Return the (X, Y) coordinate for the center point of the cell that contains the specified text.  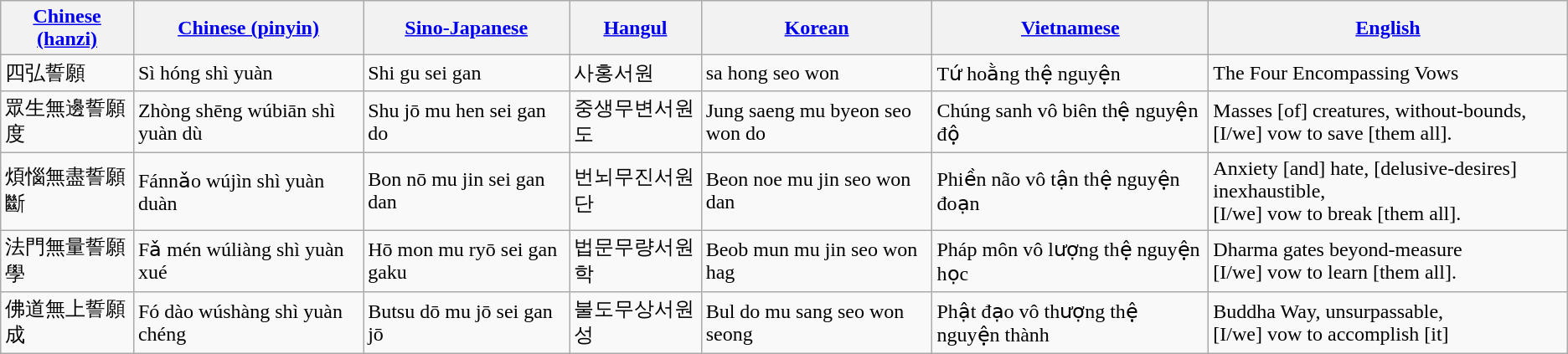
Korean (817, 28)
사홍서원 (635, 74)
Zhòng shēng wúbiān shì yuàn dù (248, 121)
Hangul (635, 28)
Beon noe mu jin seo won dan (817, 191)
Sì hóng shì yuàn (248, 74)
Phật đạo vô thượng thệ nguyện thành (1070, 323)
Hō mon mu ryō sei gan gaku (467, 260)
Chinese (hanzi) (67, 28)
法門無量誓願學 (67, 260)
佛道無上誓願成 (67, 323)
법문무량서원학 (635, 260)
Bon nō mu jin sei gan dan (467, 191)
眾生無邊誓願度 (67, 121)
Beob mun mu jin seo won hag (817, 260)
Bul do mu sang seo won seong (817, 323)
Chinese (pinyin) (248, 28)
Vietnamese (1070, 28)
sa hong seo won (817, 74)
불도무상서원성 (635, 323)
Fó dào wúshàng shì yuàn chéng (248, 323)
Phiền não vô tận thệ nguyện đoạn (1070, 191)
Masses [of] creatures, without-bounds,[I/we] vow to save [them all]. (1388, 121)
중생무변서원도 (635, 121)
Shi gu sei gan (467, 74)
The Four Encompassing Vows (1388, 74)
Tứ hoằng thệ nguyện (1070, 74)
Sino-Japanese (467, 28)
Chúng sanh vô biên thệ nguyện độ (1070, 121)
Jung saeng mu byeon seo won do (817, 121)
煩惱無盡誓願斷 (67, 191)
四弘誓願 (67, 74)
Pháp môn vô lượng thệ nguyện học (1070, 260)
Butsu dō mu jō sei gan jō (467, 323)
Dharma gates beyond-measure[I/we] vow to learn [them all]. (1388, 260)
Buddha Way, unsurpassable,[I/we] vow to accomplish [it] (1388, 323)
Fánnǎo wújìn shì yuàn duàn (248, 191)
Anxiety [and] hate, [delusive-desires] inexhaustible,[I/we] vow to break [them all]. (1388, 191)
Shu jō mu hen sei gan do (467, 121)
English (1388, 28)
번뇌무진서원단 (635, 191)
Fǎ mén wúliàng shì yuàn xué (248, 260)
